Return (X, Y) of the center of cell containing provided text 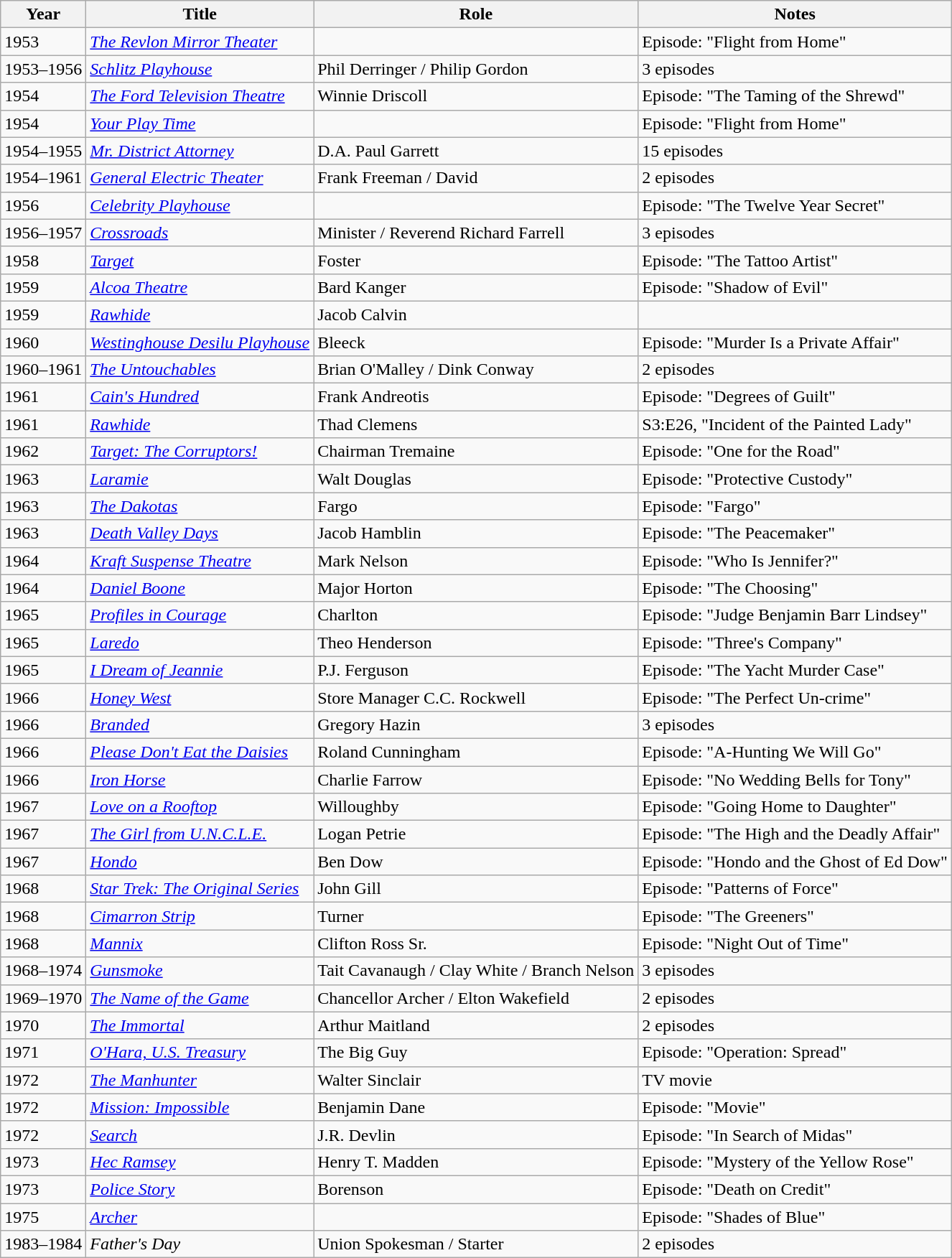
Year (43, 14)
Episode: "The Peacemaker" (795, 534)
Winnie Driscoll (476, 96)
D.A. Paul Garrett (476, 151)
Archer (200, 1217)
Episode: "Judge Benjamin Barr Lindsey" (795, 615)
Hondo (200, 862)
Store Manager C.C. Rockwell (476, 697)
1954–1961 (43, 178)
Jacob Hamblin (476, 534)
Police Story (200, 1189)
Charlton (476, 615)
Fargo (476, 506)
Walt Douglas (476, 479)
1968–1974 (43, 971)
Please Don't Eat the Daisies (200, 752)
Notes (795, 14)
Episode: "Death on Credit" (795, 1189)
Westinghouse Desilu Playhouse (200, 343)
Episode: "The Perfect Un-crime" (795, 697)
Chancellor Archer / Elton Wakefield (476, 998)
Union Spokesman / Starter (476, 1244)
1958 (43, 260)
Mark Nelson (476, 561)
1962 (43, 452)
Benjamin Dane (476, 1107)
Alcoa Theatre (200, 287)
Episode: "Operation: Spread" (795, 1053)
Cimarron Strip (200, 916)
The Girl from U.N.C.L.E. (200, 834)
The Revlon Mirror Theater (200, 42)
Schlitz Playhouse (200, 69)
Episode: "The Twelve Year Secret" (795, 205)
Episode: "Murder Is a Private Affair" (795, 343)
Love on a Rooftop (200, 807)
1960 (43, 343)
Phil Derringer / Philip Gordon (476, 69)
O'Hara, U.S. Treasury (200, 1053)
Episode: "The Taming of the Shrewd" (795, 96)
Episode: "Three's Company" (795, 643)
Episode: "Going Home to Daughter" (795, 807)
P.J. Ferguson (476, 670)
1953 (43, 42)
The Big Guy (476, 1053)
Minister / Reverend Richard Farrell (476, 233)
Episode: "A-Hunting We Will Go" (795, 752)
Episode: "The Greeners" (795, 916)
Iron Horse (200, 779)
Celebrity Playhouse (200, 205)
The Manhunter (200, 1080)
Daniel Boone (200, 588)
Target: The Corruptors! (200, 452)
Ben Dow (476, 862)
Mannix (200, 943)
Episode: "Fargo" (795, 506)
Kraft Suspense Theatre (200, 561)
Arthur Maitland (476, 1025)
Brian O'Malley / Dink Conway (476, 370)
Bard Kanger (476, 287)
Profiles in Courage (200, 615)
Episode: "Who Is Jennifer?" (795, 561)
The Untouchables (200, 370)
Star Trek: The Original Series (200, 889)
Gregory Hazin (476, 724)
J.R. Devlin (476, 1134)
Episode: "Degrees of Guilt" (795, 397)
Episode: "Hondo and the Ghost of Ed Dow" (795, 862)
1970 (43, 1025)
Theo Henderson (476, 643)
Father's Day (200, 1244)
TV movie (795, 1080)
Branded (200, 724)
Crossroads (200, 233)
Episode: "Mystery of the Yellow Rose" (795, 1162)
Borenson (476, 1189)
Clifton Ross Sr. (476, 943)
Laramie (200, 479)
The Ford Television Theatre (200, 96)
Title (200, 14)
Major Horton (476, 588)
Honey West (200, 697)
Frank Andreotis (476, 397)
1975 (43, 1217)
Episode: "No Wedding Bells for Tony" (795, 779)
Chairman Tremaine (476, 452)
Role (476, 14)
1956–1957 (43, 233)
Episode: "Patterns of Force" (795, 889)
Episode: "The High and the Deadly Affair" (795, 834)
Bleeck (476, 343)
Episode: "Night Out of Time" (795, 943)
1954–1955 (43, 151)
Episode: "Shadow of Evil" (795, 287)
Death Valley Days (200, 534)
Foster (476, 260)
Episode: "In Search of Midas" (795, 1134)
Turner (476, 916)
Hec Ramsey (200, 1162)
Episode: "The Choosing" (795, 588)
Frank Freeman / David (476, 178)
Episode: "Shades of Blue" (795, 1217)
Roland Cunningham (476, 752)
Henry T. Madden (476, 1162)
Logan Petrie (476, 834)
General Electric Theater (200, 178)
Target (200, 260)
Willoughby (476, 807)
S3:E26, "Incident of the Painted Lady" (795, 424)
Walter Sinclair (476, 1080)
1969–1970 (43, 998)
Search (200, 1134)
Gunsmoke (200, 971)
Episode: "The Yacht Murder Case" (795, 670)
Jacob Calvin (476, 314)
Your Play Time (200, 124)
1960–1961 (43, 370)
1971 (43, 1053)
Tait Cavanaugh / Clay White / Branch Nelson (476, 971)
I Dream of Jeannie (200, 670)
Cain's Hundred (200, 397)
1953–1956 (43, 69)
The Immortal (200, 1025)
The Name of the Game (200, 998)
John Gill (476, 889)
1956 (43, 205)
The Dakotas (200, 506)
Episode: "Protective Custody" (795, 479)
1983–1984 (43, 1244)
15 episodes (795, 151)
Charlie Farrow (476, 779)
Mission: Impossible (200, 1107)
Laredo (200, 643)
Mr. District Attorney (200, 151)
Episode: "One for the Road" (795, 452)
Thad Clemens (476, 424)
Episode: "The Tattoo Artist" (795, 260)
Episode: "Movie" (795, 1107)
